Search for the cell housing the specified text and yield its [X, Y] center coordinate. 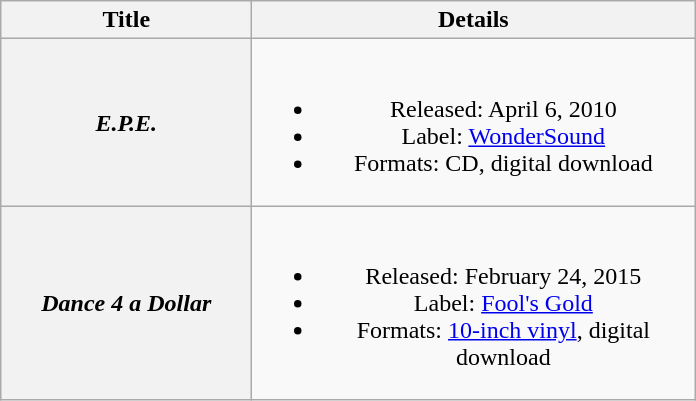
Released: February 24, 2015Label: Fool's GoldFormats: 10-inch vinyl, digital download [474, 303]
Title [126, 20]
Dance 4 a Dollar [126, 303]
E.P.E. [126, 122]
Released: April 6, 2010Label: WonderSoundFormats: CD, digital download [474, 122]
Details [474, 20]
